Capture the cell that displays the provided text and extract its [x, y] central coordinate. 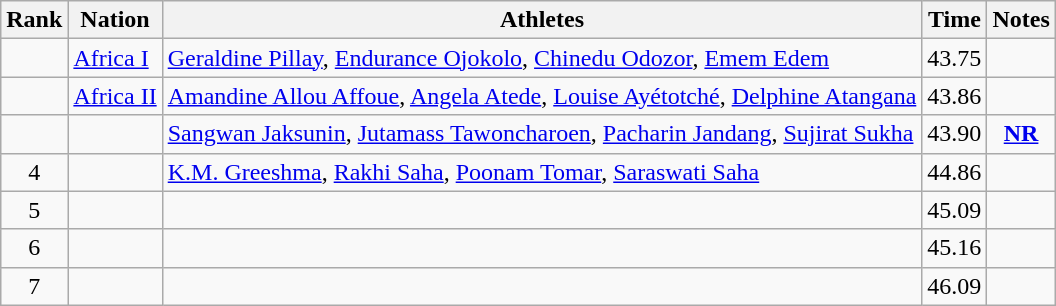
Africa I [115, 58]
43.86 [954, 96]
44.86 [954, 172]
NR [1021, 134]
4 [34, 172]
K.M. Greeshma, Rakhi Saha, Poonam Tomar, Saraswati Saha [542, 172]
Rank [34, 20]
Africa II [115, 96]
Amandine Allou Affoue, Angela Atede, Louise Ayétotché, Delphine Atangana [542, 96]
5 [34, 210]
Athletes [542, 20]
Nation [115, 20]
45.16 [954, 248]
Geraldine Pillay, Endurance Ojokolo, Chinedu Odozor, Emem Edem [542, 58]
6 [34, 248]
Sangwan Jaksunin, Jutamass Tawoncharoen, Pacharin Jandang, Sujirat Sukha [542, 134]
45.09 [954, 210]
43.90 [954, 134]
7 [34, 286]
Notes [1021, 20]
46.09 [954, 286]
43.75 [954, 58]
Time [954, 20]
